From the cell containing the given text, extract its center point as [x, y] coordinate. 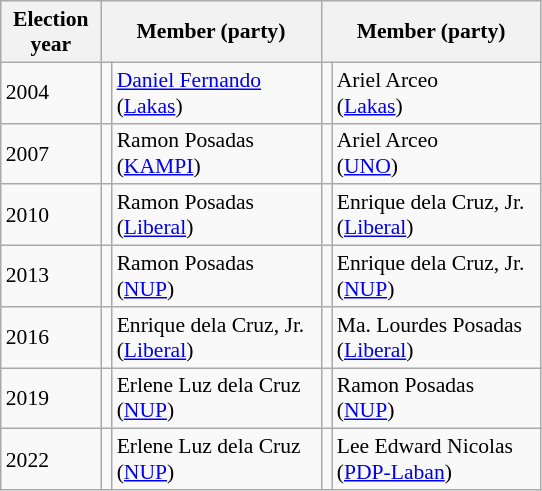
Ariel Arceo(UNO) [436, 154]
Ma. Lourdes Posadas(Liberal) [436, 338]
Electionyear [51, 32]
2016 [51, 338]
Ariel Arceo(Lakas) [436, 92]
2019 [51, 398]
2013 [51, 276]
Ramon Posadas(KAMPI) [216, 154]
Ramon Posadas(Liberal) [216, 216]
2010 [51, 216]
2007 [51, 154]
Enrique dela Cruz, Jr.(NUP) [436, 276]
Daniel Fernando(Lakas) [216, 92]
Lee Edward Nicolas(PDP-Laban) [436, 460]
2022 [51, 460]
2004 [51, 92]
